Search for the cell housing the specified text and yield its (X, Y) center coordinate. 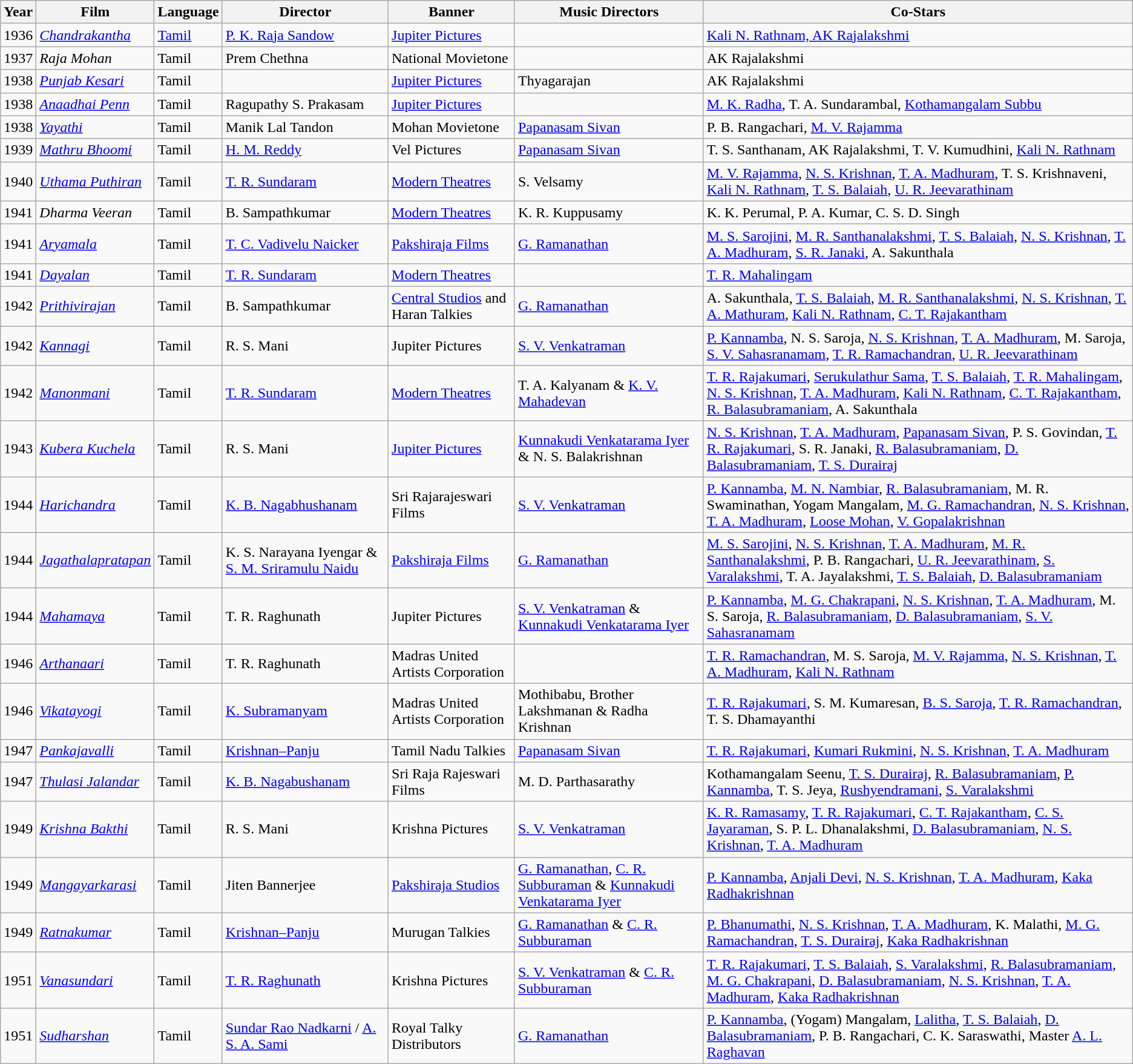
Mothibabu, Brother Lakshmanan & Radha Krishnan (609, 711)
Vikatayogi (96, 711)
T. C. Vadivelu Naicker (305, 243)
Uthama Puthiran (96, 182)
H. M. Reddy (305, 150)
M. V. Rajamma, N. S. Krishnan, T. A. Madhuram, T. S. Krishnaveni, Kali N. Rathnam, T. S. Balaiah, U. R. Jeevarathinam (918, 182)
Krishna Bakthi (96, 829)
P. K. Raja Sandow (305, 35)
1939 (18, 150)
Manonmani (96, 393)
Ratnakumar (96, 932)
P. B. Rangachari, M. V. Rajamma (918, 127)
Kothamangalam Seenu, T. S. Durairaj, R. Balasubramaniam, P. Kannamba, T. S. Jeya, Rushyendramani, S. Varalakshmi (918, 782)
1937 (18, 58)
National Movietone (452, 58)
K. R. Ramasamy, T. R. Rajakumari, C. T. Rajakantham, C. S. Jayaraman, S. P. L. Dhanalakshmi, D. Balasubramaniam, N. S. Krishnan, T. A. Madhuram (918, 829)
S. Velsamy (609, 182)
T. R. Ramachandran, M. S. Saroja, M. V. Rajamma, N. S. Krishnan, T. A. Madhuram, Kali N. Rathnam (918, 663)
Mangayarkarasi (96, 885)
Kunnakudi Venkatarama Iyer & N. S. Balakrishnan (609, 449)
Year (18, 12)
Music Directors (609, 12)
T. R. Mahalingam (918, 275)
G. Ramanathan, C. R. Subburaman & Kunnakudi Venkatarama Iyer (609, 885)
Director (305, 12)
P. Kannamba, M. G. Chakrapani, N. S. Krishnan, T. A. Madhuram, M. S. Saroja, R. Balasubramaniam, D. Balasubramaniam, S. V. Sahasranamam (918, 616)
S. V. Venkatraman & C. R. Subburaman (609, 980)
Mohan Movietone (452, 127)
Raja Mohan (96, 58)
Co-Stars (918, 12)
K. B. Nagabhushanam (305, 505)
Aryamala (96, 243)
Vel Pictures (452, 150)
K. Subramanyam (305, 711)
Punjab Kesari (96, 81)
K. R. Kuppusamy (609, 212)
P. Kannamba, Anjali Devi, N. S. Krishnan, T. A. Madhuram, Kaka Radhakrishnan (918, 885)
Harichandra (96, 505)
T. R. Rajakumari, S. M. Kumaresan, B. S. Saroja, T. R. Ramachandran, T. S. Dhamayanthi (918, 711)
Dayalan (96, 275)
Royal Talky Distributors (452, 1036)
Dharma Veeran (96, 212)
Film (96, 12)
Murugan Talkies (452, 932)
Kubera Kuchela (96, 449)
1940 (18, 182)
M. K. Radha, T. A. Sundarambal, Kothamangalam Subbu (918, 104)
Jiten Bannerjee (305, 885)
Yayathi (96, 127)
S. V. Venkatraman & Kunnakudi Venkatarama Iyer (609, 616)
Sri Raja Rajeswari Films (452, 782)
Prithivirajan (96, 306)
Sri Rajarajeswari Films (452, 505)
P. Bhanumathi, N. S. Krishnan, T. A. Madhuram, K. Malathi, M. G. Ramachandran, T. S. Durairaj, Kaka Radhakrishnan (918, 932)
M. S. Sarojini, M. R. Santhanalakshmi, T. S. Balaiah, N. S. Krishnan, T. A. Madhuram, S. R. Janaki, A. Sakunthala (918, 243)
Manik Lal Tandon (305, 127)
K. S. Narayana Iyengar & S. M. Sriramulu Naidu (305, 560)
Pakshiraja Studios (452, 885)
T. R. Rajakumari, Kumari Rukmini, N. S. Krishnan, T. A. Madhuram (918, 750)
Anaadhai Penn (96, 104)
T. A. Kalyanam & K. V. Mahadevan (609, 393)
Prem Chethna (305, 58)
Sudharshan (96, 1036)
Thyagarajan (609, 81)
Arthanaari (96, 663)
Kali N. Rathnam, AK Rajalakshmi (918, 35)
P. Kannamba, (Yogam) Mangalam, Lalitha, T. S. Balaiah, D. Balasubramaniam, P. B. Rangachari, C. K. Saraswathi, Master A. L. Raghavan (918, 1036)
G. Ramanathan & C. R. Subburaman (609, 932)
M. D. Parthasarathy (609, 782)
Jagathalapratapan (96, 560)
Sundar Rao Nadkarni / A. S. A. Sami (305, 1036)
K. K. Perumal, P. A. Kumar, C. S. D. Singh (918, 212)
Vanasundari (96, 980)
Language (188, 12)
1936 (18, 35)
Kannagi (96, 345)
Central Studios and Haran Talkies (452, 306)
T. S. Santhanam, AK Rajalakshmi, T. V. Kumudhini, Kali N. Rathnam (918, 150)
Pankajavalli (96, 750)
Banner (452, 12)
Ragupathy S. Prakasam (305, 104)
K. B. Nagabushanam (305, 782)
A. Sakunthala, T. S. Balaiah, M. R. Santhanalakshmi, N. S. Krishnan, T. A. Mathuram, Kali N. Rathnam, C. T. Rajakantham (918, 306)
1943 (18, 449)
Mahamaya (96, 616)
P. Kannamba, N. S. Saroja, N. S. Krishnan, T. A. Madhuram, M. Saroja, S. V. Sahasranamam, T. R. Ramachandran, U. R. Jeevarathinam (918, 345)
Tamil Nadu Talkies (452, 750)
Mathru Bhoomi (96, 150)
Thulasi Jalandar (96, 782)
Chandrakantha (96, 35)
